Locate the cell with the specified text and output its (x, y) center coordinate. 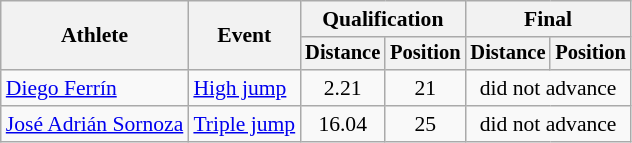
2.21 (342, 88)
Triple jump (244, 124)
Qualification (382, 19)
High jump (244, 88)
Final (548, 19)
Event (244, 36)
21 (425, 88)
25 (425, 124)
José Adrián Sornoza (95, 124)
Athlete (95, 36)
Diego Ferrín (95, 88)
16.04 (342, 124)
